Provide the (X, Y) coordinate of the cell's center where the given text is located.  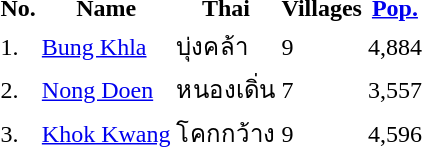
Bung Khla (106, 46)
บุ่งคล้า (226, 46)
7 (322, 90)
Nong Doen (106, 90)
9 (322, 46)
หนองเดิ่น (226, 90)
